From the cell containing the given text, extract its center point as [X, Y] coordinate. 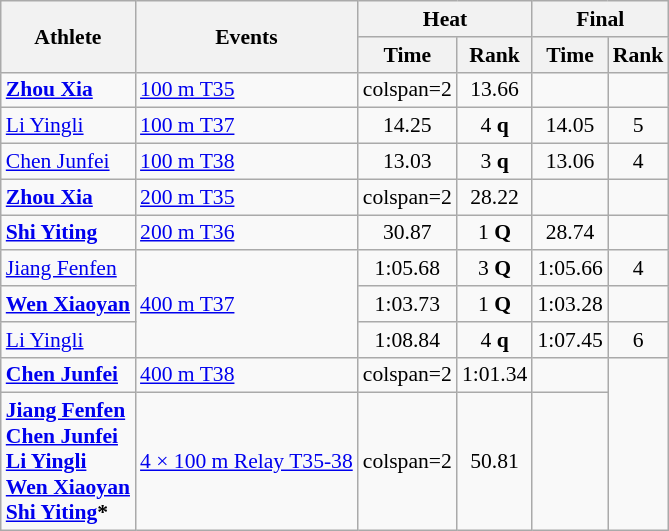
30.87 [408, 233]
Heat [446, 19]
1:03.73 [408, 304]
28.22 [494, 197]
13.66 [494, 90]
1:05.68 [408, 269]
13.06 [570, 162]
14.05 [570, 126]
100 m T37 [246, 126]
3 q [494, 162]
50.81 [494, 462]
14.25 [408, 126]
200 m T36 [246, 233]
100 m T38 [246, 162]
Final [600, 19]
1:01.34 [494, 375]
Events [246, 36]
1:03.28 [570, 304]
28.74 [570, 233]
6 [638, 340]
13.03 [408, 162]
1:05.66 [570, 269]
Shi Yiting [68, 233]
Wen Xiaoyan [68, 304]
Jiang Fenfen [68, 269]
200 m T35 [246, 197]
3 Q [494, 269]
Athlete [68, 36]
5 [638, 126]
Jiang FenfenChen JunfeiLi YingliWen XiaoyanShi Yiting* [68, 462]
4 × 100 m Relay T35-38 [246, 462]
400 m T37 [246, 304]
100 m T35 [246, 90]
1:07.45 [570, 340]
400 m T38 [246, 375]
1:08.84 [408, 340]
